Return the (X, Y) coordinate for the center point of the cell that contains the specified text.  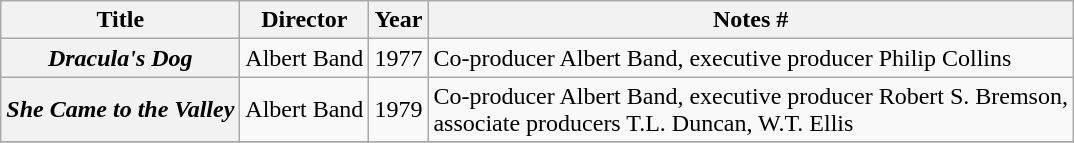
She Came to the Valley (120, 110)
Co-producer Albert Band, executive producer Philip Collins (751, 58)
Title (120, 20)
Year (398, 20)
Notes # (751, 20)
1977 (398, 58)
Dracula's Dog (120, 58)
Co-producer Albert Band, executive producer Robert S. Bremson,associate producers T.L. Duncan, W.T. Ellis (751, 110)
Director (304, 20)
1979 (398, 110)
